Identify which cell holds the provided text, then report its (x, y) central coordinate. 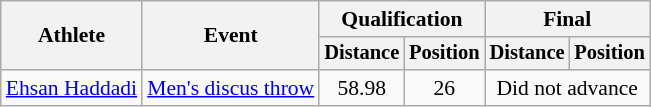
Event (230, 36)
Men's discus throw (230, 88)
26 (444, 88)
58.98 (362, 88)
Athlete (72, 36)
Qualification (402, 19)
Ehsan Haddadi (72, 88)
Did not advance (568, 88)
Final (568, 19)
